From the cell containing the given text, extract its center point as (x, y) coordinate. 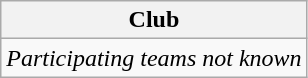
Club (154, 20)
Participating teams not known (154, 58)
